Capture the cell that displays the provided text and extract its [x, y] central coordinate. 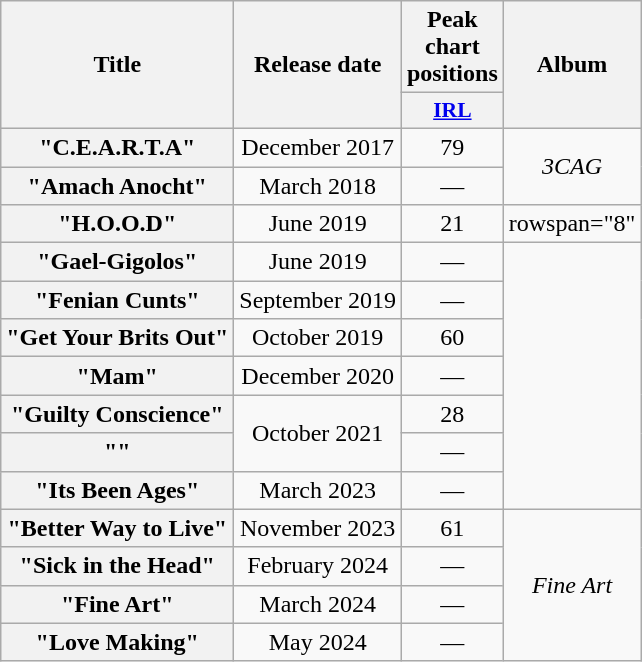
March 2018 [318, 185]
"Gael-Gigolos" [118, 262]
Peak chart positions [452, 47]
28 [452, 414]
May 2024 [318, 642]
60 [452, 338]
"Guilty Conscience" [118, 414]
3CAG [572, 166]
March 2023 [318, 490]
Release date [318, 65]
November 2023 [318, 528]
Title [118, 65]
"Get Your Brits Out" [118, 338]
"Fine Art" [118, 604]
"Better Way to Live" [118, 528]
October 2019 [318, 338]
79 [452, 147]
"Mam" [118, 376]
IRL [452, 111]
December 2017 [318, 147]
"Amach Anocht" [118, 185]
rowspan="8" [572, 224]
December 2020 [318, 376]
"Love Making" [118, 642]
February 2024 [318, 566]
October 2021 [318, 433]
"Its Been Ages" [118, 490]
"H.O.O.D" [118, 224]
March 2024 [318, 604]
Album [572, 65]
"Fenian Cunts" [118, 300]
21 [452, 224]
61 [452, 528]
"" [118, 452]
September 2019 [318, 300]
Fine Art [572, 585]
"C.E.A.R.T.A" [118, 147]
"Sick in the Head" [118, 566]
